Extract the [X, Y] coordinate from the center of the cell holding the provided text.  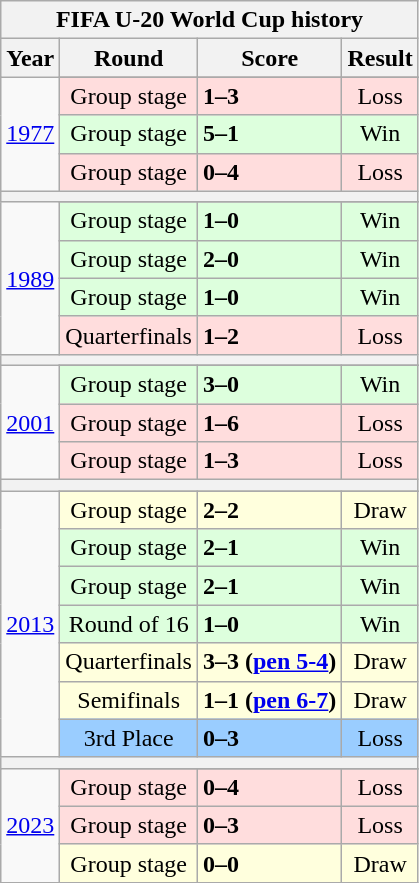
Result [380, 58]
Semifinals [129, 700]
2–0 [269, 259]
1–2 [269, 335]
2001 [30, 422]
Score [269, 58]
3rd Place [129, 738]
3–3 (pen 5-4) [269, 662]
Year [30, 58]
1–6 [269, 423]
3–0 [269, 384]
2023 [30, 825]
1989 [30, 278]
2–2 [269, 510]
Round of 16 [129, 624]
FIFA U-20 World Cup history [210, 20]
5–1 [269, 134]
0–0 [269, 863]
2013 [30, 624]
1977 [30, 134]
1–1 (pen 6-7) [269, 700]
Round [129, 58]
